Find where the given text appears and provide that cell's center as [x, y] coordinate. 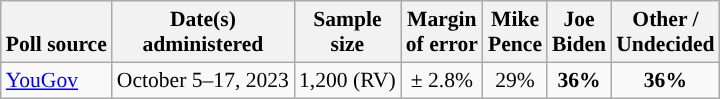
October 5–17, 2023 [203, 80]
Marginof error [442, 32]
Other /Undecided [665, 32]
Poll source [56, 32]
MikePence [515, 32]
Samplesize [348, 32]
1,200 (RV) [348, 80]
JoeBiden [579, 32]
29% [515, 80]
± 2.8% [442, 80]
YouGov [56, 80]
Date(s)administered [203, 32]
